Detect which cell encompasses the target text, then output its [x, y] center coordinate. 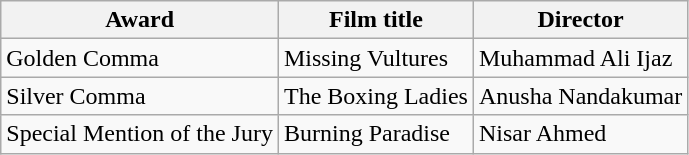
Anusha Nandakumar [580, 96]
Film title [376, 20]
Nisar Ahmed [580, 134]
Special Mention of the Jury [140, 134]
Golden Comma [140, 58]
Missing Vultures [376, 58]
Muhammad Ali Ijaz [580, 58]
Silver Comma [140, 96]
Burning Paradise [376, 134]
The Boxing Ladies [376, 96]
Director [580, 20]
Award [140, 20]
